Output the (X, Y) coordinate of the center of the cell containing the given text.  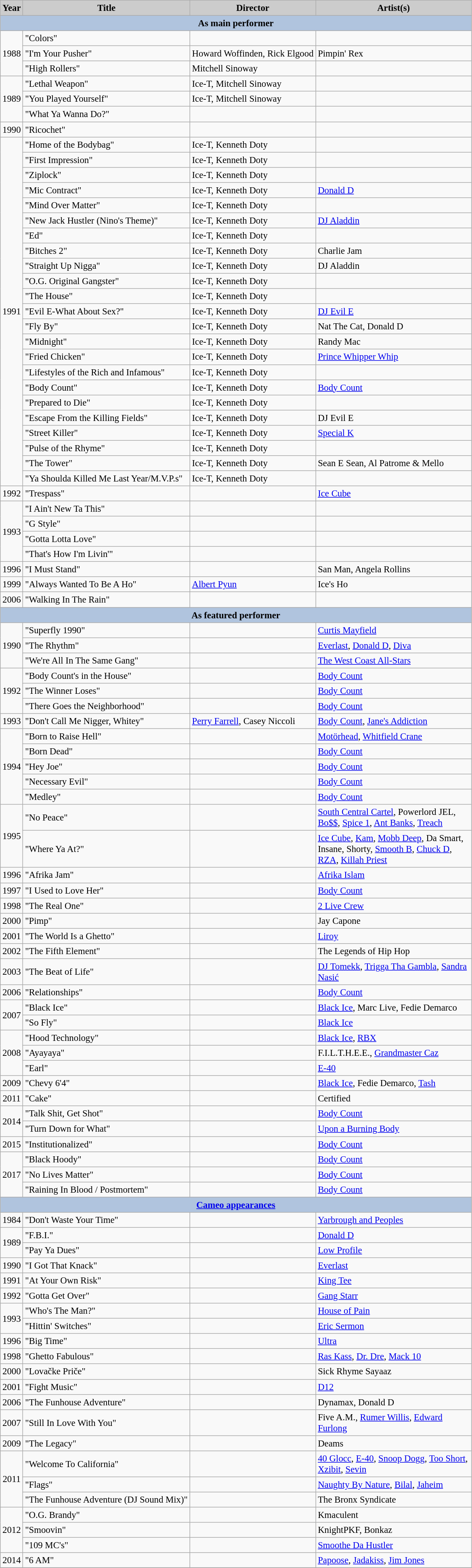
King Tee (394, 1281)
"At Your Own Risk" (107, 1281)
"Earl" (107, 1068)
40 Glocc, E-40, Snoop Dogg, Too Short, Xzibit, Sevin (394, 1464)
"Don't Waste Your Time" (107, 1220)
Cameo appearances (236, 1205)
"Home of the Bodybag" (107, 144)
South Central Cartel, Powerlord JEL, Bo$$, Spice 1, Ant Banks, Treach (394, 818)
Ice Cube (394, 494)
"Talk Shit, Get Shot" (107, 1114)
"Born Dead" (107, 752)
Sean E Sean, Al Patrome & Mello (394, 463)
Black Ice, Fedie Demarco, Tash (394, 1083)
"Body Count's in the House" (107, 676)
Liroy (394, 936)
"The Winner Loses" (107, 691)
Black Ice, RBX (394, 1038)
Curtis Mayfield (394, 630)
"High Rollers" (107, 69)
"The Fifth Element" (107, 951)
2015 (12, 1144)
Gang Starr (394, 1296)
Randy Mac (394, 342)
"Straight Up Nigga" (107, 266)
"Fight Music" (107, 1387)
2002 (12, 951)
Smoothe Da Hustler (394, 1545)
"Raining In Blood / Postmortem" (107, 1189)
"What Ya Wanna Do?" (107, 114)
E-40 (394, 1068)
"Body Count" (107, 387)
"Born to Raise Hell" (107, 736)
"The Beat of Life" (107, 972)
"Pulse of the Rhyme" (107, 448)
"Where Ya At?" (107, 849)
"The Rhythm" (107, 645)
Yarbrough and Peoples (394, 1220)
The West Coast All-Stars (394, 660)
"Gotta Get Over" (107, 1296)
"Who's The Man?" (107, 1311)
Charlie Jam (394, 251)
"Welcome To California" (107, 1464)
"Hittin' Switches" (107, 1326)
"Gotta Lotta Love" (107, 539)
"I Used to Love Her" (107, 890)
"Medley" (107, 797)
Artist(s) (394, 8)
Sick Rhyme Sayaaz (394, 1372)
"The House" (107, 296)
"Cake" (107, 1099)
"The World Is a Ghetto" (107, 936)
Howard Woffinden, Rick Elgood (253, 54)
1995 (12, 836)
"Pimp" (107, 921)
"Hood Technology" (107, 1038)
As featured performer (236, 615)
"Black Ice" (107, 1007)
"The Legacy" (107, 1443)
The Legends of Hip Hop (394, 951)
"Escape From the Killing Fields" (107, 418)
Ice's Ho (394, 585)
Kmaculent (394, 1515)
Special K (394, 433)
"Superfly 1990" (107, 630)
"Pay Ya Dues" (107, 1250)
"Ed" (107, 236)
"Fly By" (107, 327)
1988 (12, 53)
"I Must Stand" (107, 569)
"Black Hoody" (107, 1159)
2017 (12, 1174)
F.I.L.T.H.E.E., Grandmaster Caz (394, 1053)
"I'm Your Pusher" (107, 54)
Year (12, 8)
Afrika Islam (394, 875)
Deams (394, 1443)
Perry Farrell, Casey Niccoli (253, 721)
"Lovačke Priče" (107, 1372)
1984 (12, 1220)
Five A.M., Rumer Willis, Edward Furlong (394, 1422)
"I Got That Knack" (107, 1265)
"O.G. Original Gangster" (107, 281)
San Man, Angela Rollins (394, 569)
"Bitches 2" (107, 251)
"Afrika Jam" (107, 875)
"Don't Call Me Nigger, Whitey" (107, 721)
Motörhead, Whitfield Crane (394, 736)
"F.B.I." (107, 1235)
Low Profile (394, 1250)
"Street Killer" (107, 433)
2 Live Crew (394, 906)
Body Count, Jane's Addiction (394, 721)
1999 (12, 585)
KnightPKF, Bonkaz (394, 1530)
2003 (12, 972)
"Relationships" (107, 992)
"New Jack Hustler (Nino's Theme)" (107, 220)
"You Played Yourself" (107, 99)
1994 (12, 766)
House of Pain (394, 1311)
"G Style" (107, 524)
"Ya Shoulda Killed Me Last Year/M.V.P.s" (107, 478)
DJ Tomekk, Trigga Tha Gambla, Sandra Nasić (394, 972)
"Lifestyles of the Rich and Infamous" (107, 372)
"I Ain't New Ta This" (107, 509)
"Lethal Weapon" (107, 84)
Nat The Cat, Donald D (394, 327)
Papoose, Jadakiss, Jim Jones (394, 1560)
Everlast (394, 1265)
"The Funhouse Adventure (DJ Sound Mix)" (107, 1500)
Black Ice, Marc Live, Fedie Demarco (394, 1007)
"Smoovin" (107, 1530)
"Walking In The Rain" (107, 600)
The Bronx Syndicate (394, 1500)
"Institutionalized" (107, 1144)
"Ricochet" (107, 130)
1997 (12, 890)
Director (253, 8)
"We're All In The Same Gang" (107, 660)
"No Peace" (107, 818)
Dynamax, Donald D (394, 1402)
"Still In Love With You" (107, 1422)
Certified (394, 1099)
Albert Pyun (253, 585)
Ultra (394, 1341)
"The Real One" (107, 906)
Jay Capone (394, 921)
"First Impression" (107, 160)
"Big Time" (107, 1341)
"Always Wanted To Be A Ho" (107, 585)
Mitchell Sinoway (253, 69)
"Midnight" (107, 342)
"Trespass" (107, 494)
"Evil E-What About Sex?" (107, 312)
"Mic Contract" (107, 190)
Ice Cube, Kam, Mobb Deep, Da Smart, Insane, Shorty, Smooth B, Chuck D, RZA, Killah Priest (394, 849)
"Fried Chicken" (107, 357)
Ras Kass, Dr. Dre, Mack 10 (394, 1357)
"The Tower" (107, 463)
"Ayayaya" (107, 1053)
"Ziplock" (107, 175)
"Ghetto Fabulous" (107, 1357)
"So Fly" (107, 1023)
"There Goes the Neighborhood" (107, 706)
Upon a Burning Body (394, 1129)
Everlast, Donald D, Diva (394, 645)
Naughty By Nature, Bilal, Jaheim (394, 1484)
"Prepared to Die" (107, 402)
"Chevy 6'4" (107, 1083)
"Mind Over Matter" (107, 205)
Eric Sermon (394, 1326)
"Flags" (107, 1484)
Black Ice (394, 1023)
2012 (12, 1530)
2008 (12, 1053)
"O.G. Brandy" (107, 1515)
"Hey Joe" (107, 767)
Prince Whipper Whip (394, 357)
"6 AM" (107, 1560)
"No Lives Matter" (107, 1174)
"Colors" (107, 38)
Title (107, 8)
"The Funhouse Adventure" (107, 1402)
"Necessary Evil" (107, 782)
"109 MC's" (107, 1545)
As main performer (236, 23)
D12 (394, 1387)
Pimpin' Rex (394, 54)
"That's How I'm Livin'" (107, 554)
"Turn Down for What" (107, 1129)
